Extract the [x, y] coordinate from the center of the cell holding the provided text.  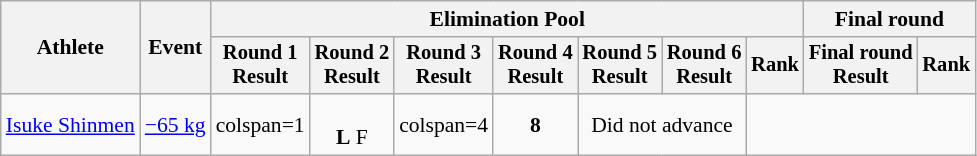
Round 5Result [620, 66]
Round 4Result [535, 66]
Event [176, 48]
colspan=4 [444, 124]
Final round [890, 19]
Round 1Result [260, 66]
L F [352, 124]
Round 3Result [444, 66]
Athlete [70, 48]
Elimination Pool [508, 19]
Did not advance [662, 124]
Round 2Result [352, 66]
Round 6Result [704, 66]
Isuke Shinmen [70, 124]
8 [535, 124]
−65 kg [176, 124]
colspan=1 [260, 124]
Final roundResult [861, 66]
